Search for the cell housing the specified text and yield its (X, Y) center coordinate. 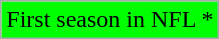
First season in NFL * (110, 20)
